Identify which cell holds the provided text, then report its [x, y] central coordinate. 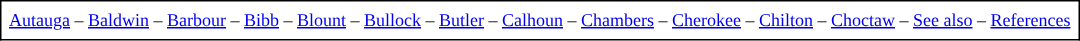
Autauga – Baldwin – Barbour – Bibb – Blount – Bullock – Butler – Calhoun – Chambers – Cherokee – Chilton – Choctaw – See also – References [540, 20]
